Determine the [x, y] coordinate at the center of the cell enclosing the given text.  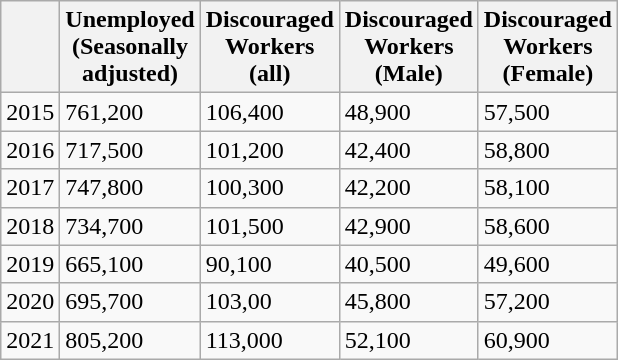
42,900 [408, 226]
101,200 [270, 150]
57,500 [548, 112]
90,100 [270, 264]
100,300 [270, 188]
48,900 [408, 112]
60,900 [548, 340]
2016 [30, 150]
DiscouragedWorkers(Male) [408, 47]
57,200 [548, 302]
717,500 [130, 150]
58,800 [548, 150]
58,100 [548, 188]
2020 [30, 302]
695,700 [130, 302]
2018 [30, 226]
45,800 [408, 302]
665,100 [130, 264]
Unemployed(Seasonallyadjusted) [130, 47]
747,800 [130, 188]
761,200 [130, 112]
52,100 [408, 340]
805,200 [130, 340]
106,400 [270, 112]
42,200 [408, 188]
103,00 [270, 302]
40,500 [408, 264]
101,500 [270, 226]
DiscouragedWorkers(Female) [548, 47]
DiscouragedWorkers(all) [270, 47]
2021 [30, 340]
58,600 [548, 226]
2015 [30, 112]
49,600 [548, 264]
2017 [30, 188]
42,400 [408, 150]
734,700 [130, 226]
2019 [30, 264]
113,000 [270, 340]
